Locate the cell with the specified text and output its [X, Y] center coordinate. 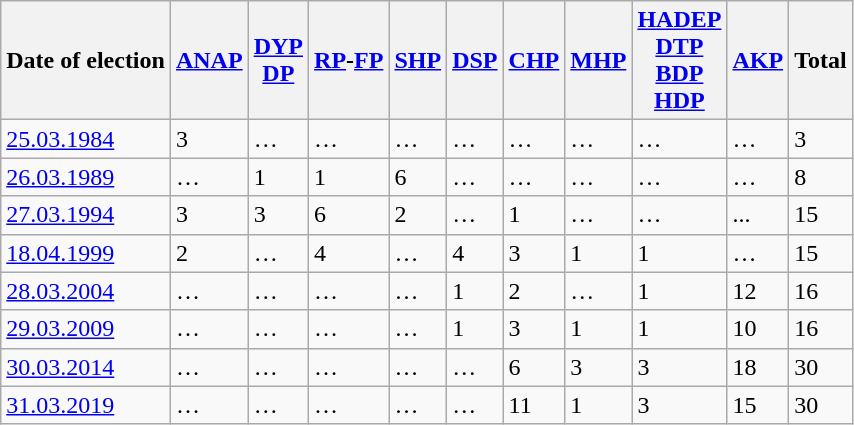
... [758, 215]
MHP [598, 60]
ANAP [209, 60]
AKP [758, 60]
8 [821, 177]
25.03.1984 [86, 139]
DSP [475, 60]
SHP [418, 60]
28.03.2004 [86, 291]
RP-FP [349, 60]
11 [534, 405]
HADEPDTPBDPHDP [680, 60]
26.03.1989 [86, 177]
27.03.1994 [86, 215]
29.03.2009 [86, 329]
CHP [534, 60]
10 [758, 329]
12 [758, 291]
31.03.2019 [86, 405]
DYPDP [278, 60]
18.04.1999 [86, 253]
30.03.2014 [86, 367]
Date of election [86, 60]
18 [758, 367]
Total [821, 60]
